Return (X, Y) of the center of cell containing provided text 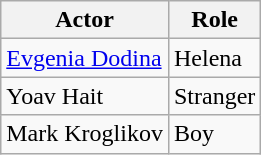
Mark Kroglikov (85, 134)
Evgenia Dodina (85, 58)
Yoav Hait (85, 96)
Role (214, 20)
Boy (214, 134)
Helena (214, 58)
Stranger (214, 96)
Actor (85, 20)
